Return [X, Y] of the center of cell containing provided text 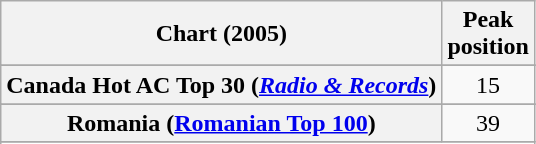
Chart (2005) [222, 34]
Romania (Romanian Top 100) [222, 123]
39 [488, 123]
Peakposition [488, 34]
15 [488, 85]
Canada Hot AC Top 30 (Radio & Records) [222, 85]
